Output the (X, Y) coordinate of the center of the cell containing the given text.  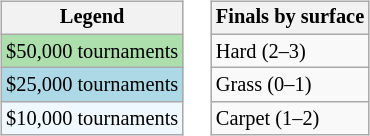
Legend (92, 18)
Finals by surface (290, 18)
Grass (0–1) (290, 85)
$50,000 tournaments (92, 51)
$10,000 tournaments (92, 119)
$25,000 tournaments (92, 85)
Hard (2–3) (290, 51)
Carpet (1–2) (290, 119)
